Provide the [X, Y] coordinate of the cell's center where the given text is located.  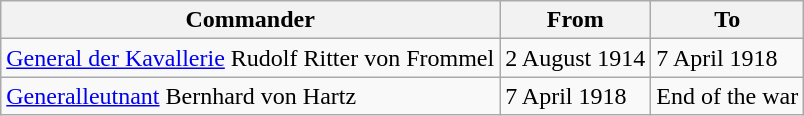
2 August 1914 [576, 58]
End of the war [728, 96]
To [728, 20]
From [576, 20]
Generalleutnant Bernhard von Hartz [250, 96]
Commander [250, 20]
General der Kavallerie Rudolf Ritter von Frommel [250, 58]
